Return [x, y] of the center of cell containing provided text 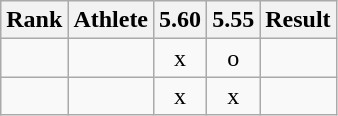
Athlete [111, 20]
5.55 [234, 20]
Rank [34, 20]
Result [298, 20]
5.60 [180, 20]
o [234, 58]
